Provide the [x, y] coordinate of the cell's center where the given text is located.  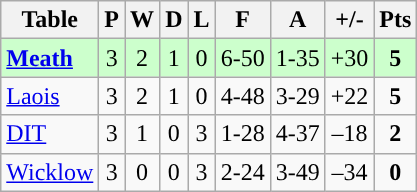
A [298, 20]
6-50 [242, 58]
2-24 [242, 172]
–18 [350, 134]
+30 [350, 58]
4-48 [242, 96]
DIT [50, 134]
+22 [350, 96]
Table [50, 20]
3-49 [298, 172]
L [202, 20]
+/- [350, 20]
P [112, 20]
1-35 [298, 58]
Laois [50, 96]
Pts [396, 20]
D [174, 20]
–34 [350, 172]
Wicklow [50, 172]
3-29 [298, 96]
W [142, 20]
1-28 [242, 134]
4-37 [298, 134]
Meath [50, 58]
F [242, 20]
